Pinpoint the cell where the given text exists, returning its (X, Y) midpoint coordinate. 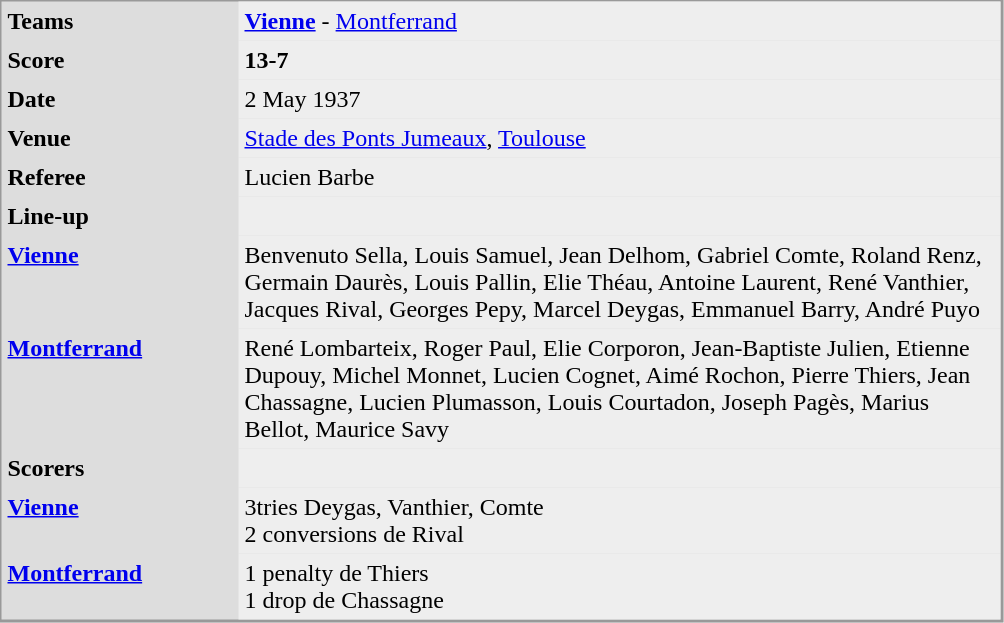
Line-up (120, 216)
Vienne - Montferrand (619, 22)
Referee (120, 178)
Lucien Barbe (619, 178)
Teams (120, 22)
1 penalty de Thiers1 drop de Chassagne (619, 587)
13-7 (619, 60)
Stade des Ponts Jumeaux, Toulouse (619, 138)
3tries Deygas, Vanthier, Comte2 conversions de Rival (619, 521)
Venue (120, 138)
Score (120, 60)
Scorers (120, 468)
Date (120, 100)
2 May 1937 (619, 100)
